Capture the cell that displays the provided text and extract its [X, Y] central coordinate. 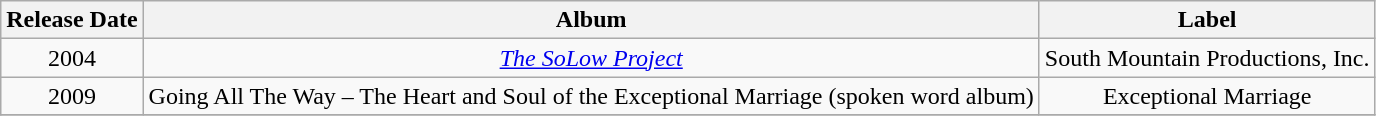
Going All The Way – The Heart and Soul of the Exceptional Marriage (spoken word album) [591, 96]
Exceptional Marriage [1207, 96]
2004 [72, 58]
The SoLow Project [591, 58]
South Mountain Productions, Inc. [1207, 58]
Label [1207, 20]
2009 [72, 96]
Release Date [72, 20]
Album [591, 20]
